Pinpoint the cell where the given text exists, returning its (x, y) midpoint coordinate. 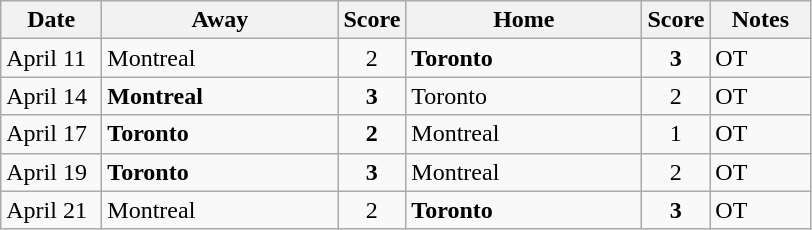
Notes (760, 20)
Home (524, 20)
April 19 (52, 172)
1 (676, 134)
April 21 (52, 210)
April 17 (52, 134)
April 14 (52, 96)
April 11 (52, 58)
Away (220, 20)
Date (52, 20)
